Extract the (X, Y) coordinate from the center of the cell holding the provided text.  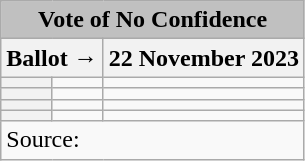
22 November 2023 (204, 58)
Vote of No Confidence (153, 20)
Source: (153, 140)
Ballot → (52, 58)
